Provide the [x, y] coordinate of the cell's center where the given text is located.  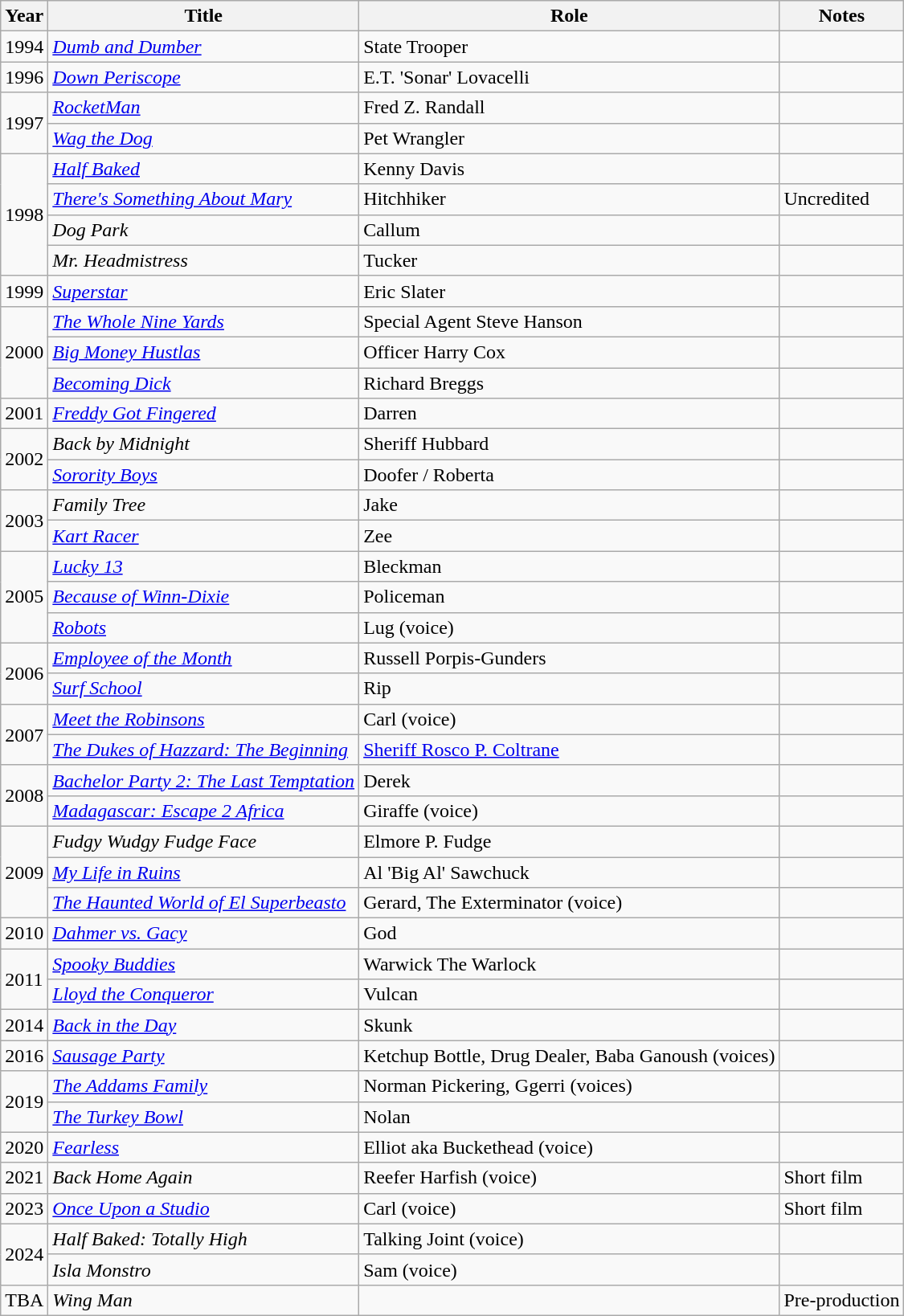
Dog Park [204, 230]
There's Something About Mary [204, 199]
Ketchup Bottle, Drug Dealer, Baba Ganoush (voices) [569, 1056]
1994 [24, 47]
The Addams Family [204, 1086]
Norman Pickering, Ggerri (voices) [569, 1086]
2016 [24, 1056]
The Dukes of Hazzard: The Beginning [204, 750]
Kenny Davis [569, 169]
2014 [24, 1025]
Vulcan [569, 995]
Elliot aka Buckethead (voice) [569, 1147]
Kart Racer [204, 536]
2010 [24, 934]
Bachelor Party 2: The Last Temptation [204, 780]
Dumb and Dumber [204, 47]
2009 [24, 872]
Lloyd the Conqueror [204, 995]
2019 [24, 1101]
Robots [204, 627]
Jake [569, 505]
Warwick The Warlock [569, 964]
TBA [24, 1300]
Tucker [569, 260]
Isla Monstro [204, 1269]
Freddy Got Fingered [204, 414]
State Trooper [569, 47]
Reefer Harfish (voice) [569, 1178]
1998 [24, 215]
The Turkey Bowl [204, 1117]
1997 [24, 123]
Big Money Hustlas [204, 352]
Richard Breggs [569, 383]
1999 [24, 291]
Mr. Headmistress [204, 260]
2024 [24, 1254]
Dahmer vs. Gacy [204, 934]
2007 [24, 734]
Doofer / Roberta [569, 475]
Special Agent Steve Hanson [569, 321]
Half Baked: Totally High [204, 1239]
Elmore P. Fudge [569, 841]
Darren [569, 414]
Employee of the Month [204, 658]
2011 [24, 979]
2020 [24, 1147]
Title [204, 16]
Because of Winn-Dixie [204, 597]
Fred Z. Randall [569, 108]
Surf School [204, 689]
Policeman [569, 597]
Spooky Buddies [204, 964]
Gerard, The Exterminator (voice) [569, 903]
Year [24, 16]
Rip [569, 689]
2021 [24, 1178]
2008 [24, 795]
Superstar [204, 291]
Wag the Dog [204, 138]
Derek [569, 780]
Officer Harry Cox [569, 352]
Fearless [204, 1147]
Half Baked [204, 169]
Once Upon a Studio [204, 1208]
Madagascar: Escape 2 Africa [204, 811]
Role [569, 16]
2000 [24, 352]
Bleckman [569, 566]
E.T. 'Sonar' Lovacelli [569, 77]
Nolan [569, 1117]
Notes [842, 16]
Sausage Party [204, 1056]
Zee [569, 536]
2023 [24, 1208]
2002 [24, 460]
Pre-production [842, 1300]
2003 [24, 521]
2001 [24, 414]
Giraffe (voice) [569, 811]
1996 [24, 77]
Russell Porpis-Gunders [569, 658]
The Whole Nine Yards [204, 321]
Back by Midnight [204, 444]
Meet the Robinsons [204, 719]
Down Periscope [204, 77]
Al 'Big Al' Sawchuck [569, 872]
Back in the Day [204, 1025]
Sorority Boys [204, 475]
Lucky 13 [204, 566]
Wing Man [204, 1300]
Family Tree [204, 505]
Skunk [569, 1025]
The Haunted World of El Superbeasto [204, 903]
Eric Slater [569, 291]
RocketMan [204, 108]
Lug (voice) [569, 627]
Becoming Dick [204, 383]
God [569, 934]
Hitchhiker [569, 199]
Fudgy Wudgy Fudge Face [204, 841]
My Life in Ruins [204, 872]
Sam (voice) [569, 1269]
Uncredited [842, 199]
Sheriff Rosco P. Coltrane [569, 750]
2005 [24, 597]
2006 [24, 673]
Pet Wrangler [569, 138]
Callum [569, 230]
Sheriff Hubbard [569, 444]
Back Home Again [204, 1178]
Talking Joint (voice) [569, 1239]
